Determine the [X, Y] coordinate at the center of the cell enclosing the given text.  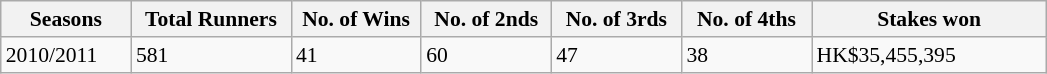
Total Runners [211, 19]
No. of 2nds [486, 19]
38 [746, 55]
2010/2011 [66, 55]
Stakes won [930, 19]
No. of Wins [356, 19]
47 [616, 55]
HK$35,455,395 [930, 55]
60 [486, 55]
No. of 4ths [746, 19]
581 [211, 55]
41 [356, 55]
Seasons [66, 19]
No. of 3rds [616, 19]
